Output the [X, Y] coordinate of the center of the cell containing the given text.  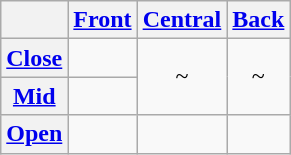
Mid [34, 96]
Front [102, 20]
Back [258, 20]
Close [34, 58]
Central [182, 20]
Open [34, 134]
